Pinpoint the cell where the given text exists, returning its (x, y) midpoint coordinate. 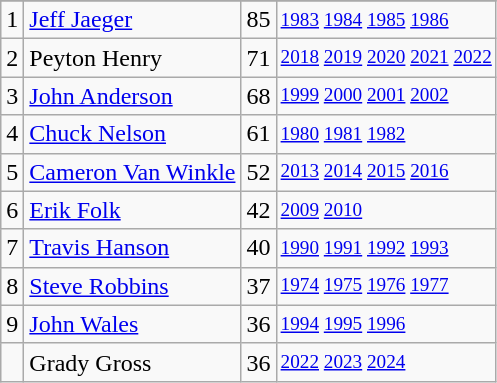
John Anderson (132, 96)
9 (12, 324)
7 (12, 248)
2 (12, 58)
8 (12, 286)
52 (258, 172)
Travis Hanson (132, 248)
5 (12, 172)
Chuck Nelson (132, 134)
Cameron Van Winkle (132, 172)
1980 1981 1982 (386, 134)
1999 2000 2001 2002 (386, 96)
37 (258, 286)
Erik Folk (132, 210)
Grady Gross (132, 362)
Jeff Jaeger (132, 20)
1990 1991 1992 1993 (386, 248)
Peyton Henry (132, 58)
6 (12, 210)
61 (258, 134)
1994 1995 1996 (386, 324)
1983 1984 1985 1986 (386, 20)
2022 2023 2024 (386, 362)
John Wales (132, 324)
42 (258, 210)
3 (12, 96)
2018 2019 2020 2021 2022 (386, 58)
40 (258, 248)
71 (258, 58)
85 (258, 20)
4 (12, 134)
68 (258, 96)
1974 1975 1976 1977 (386, 286)
2009 2010 (386, 210)
2013 2014 2015 2016 (386, 172)
Steve Robbins (132, 286)
1 (12, 20)
